Capture the cell that displays the provided text and extract its (x, y) central coordinate. 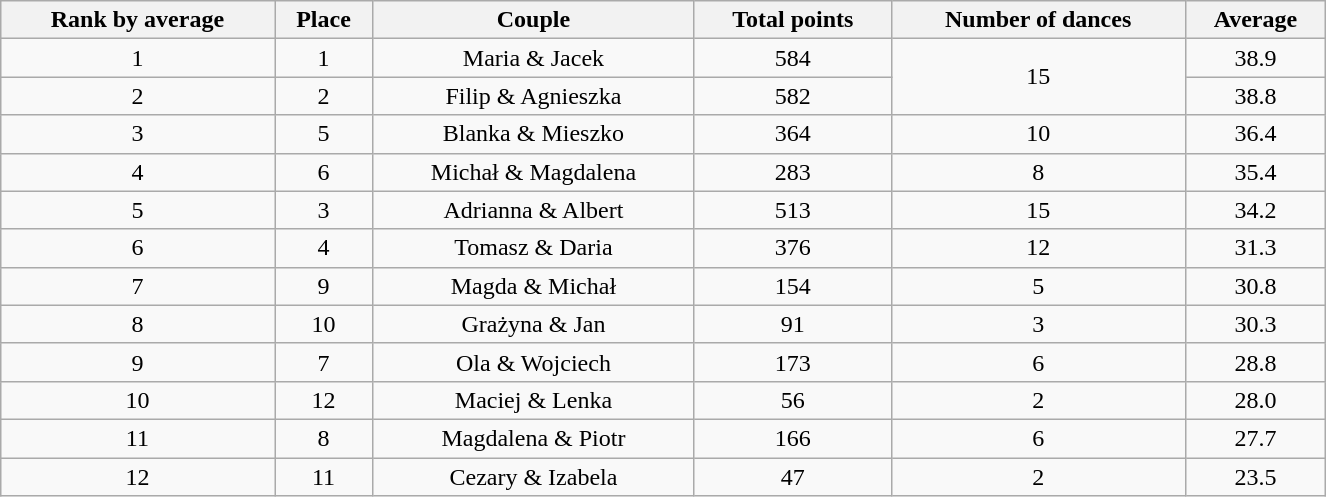
Filip & Agnieszka (533, 96)
28.0 (1256, 400)
Maciej & Lenka (533, 400)
283 (792, 172)
Total points (792, 20)
30.3 (1256, 324)
38.8 (1256, 96)
27.7 (1256, 438)
Grażyna & Jan (533, 324)
36.4 (1256, 134)
376 (792, 248)
30.8 (1256, 286)
31.3 (1256, 248)
56 (792, 400)
584 (792, 58)
Ola & Wojciech (533, 362)
173 (792, 362)
513 (792, 210)
154 (792, 286)
Tomasz & Daria (533, 248)
38.9 (1256, 58)
Magdalena & Piotr (533, 438)
Magda & Michał (533, 286)
23.5 (1256, 477)
582 (792, 96)
Number of dances (1038, 20)
34.2 (1256, 210)
Adrianna & Albert (533, 210)
Place (324, 20)
Michał & Magdalena (533, 172)
47 (792, 477)
Rank by average (137, 20)
35.4 (1256, 172)
Cezary & Izabela (533, 477)
166 (792, 438)
Blanka & Mieszko (533, 134)
Average (1256, 20)
Maria & Jacek (533, 58)
91 (792, 324)
28.8 (1256, 362)
Couple (533, 20)
364 (792, 134)
